Provide the [x, y] coordinate of the cell's center where the given text is located.  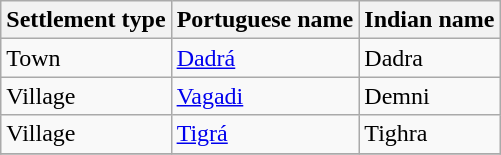
Vagadi [265, 96]
Dadrá [265, 58]
Portuguese name [265, 20]
Tigrá [265, 134]
Indian name [430, 20]
Dadra [430, 58]
Town [86, 58]
Tighra [430, 134]
Settlement type [86, 20]
Demni [430, 96]
